From the cell containing the given text, extract its center point as [x, y] coordinate. 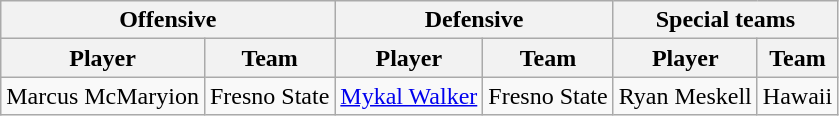
Marcus McMaryion [103, 96]
Offensive [168, 20]
Ryan Meskell [685, 96]
Hawaii [797, 96]
Mykal Walker [409, 96]
Special teams [725, 20]
Defensive [474, 20]
